For the text-containing cell, return its midpoint in (x, y) coordinate format. 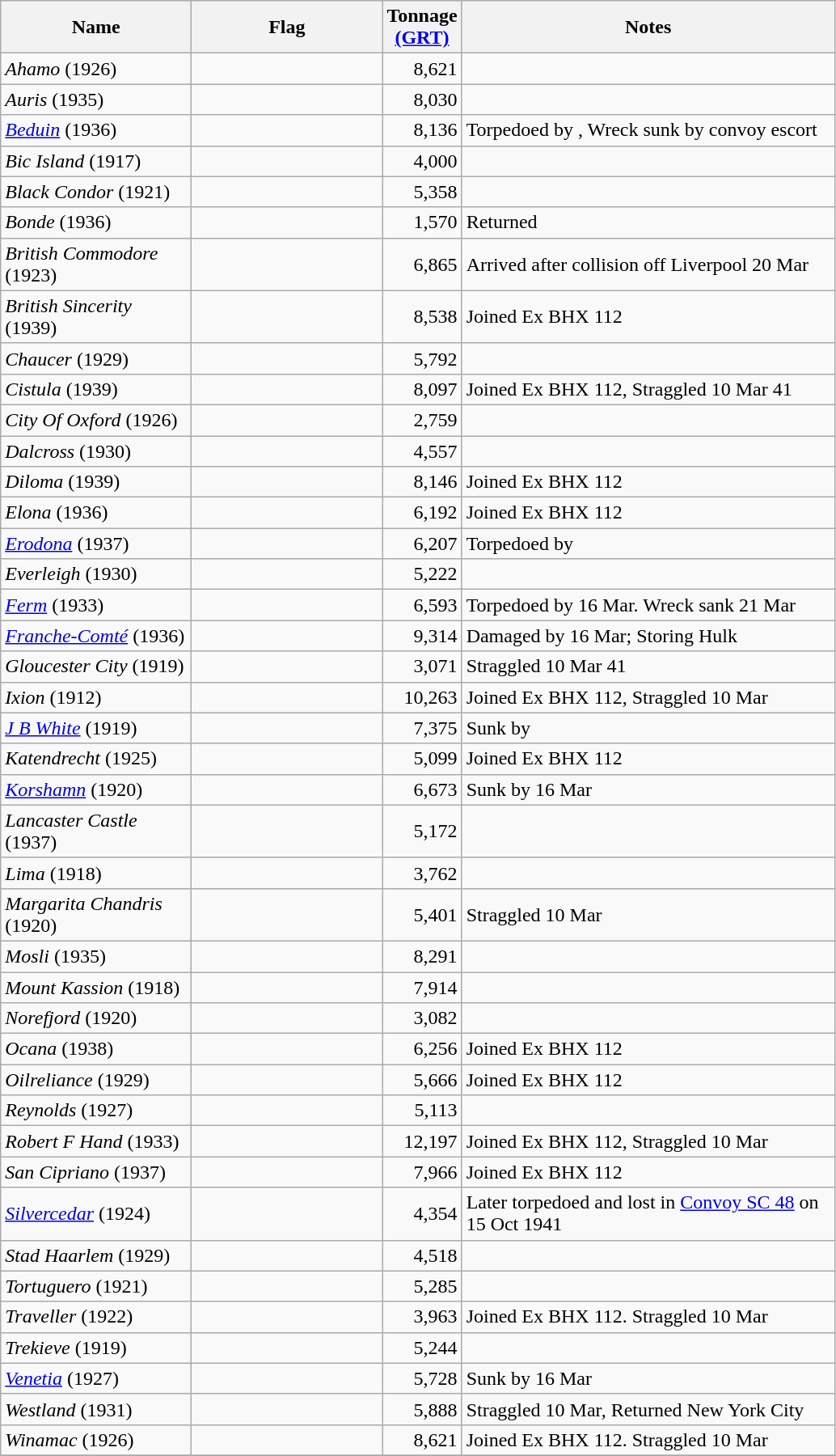
Ferm (1933) (96, 605)
Black Condor (1921) (96, 192)
Torpedoed by 16 Mar. Wreck sank 21 Mar (648, 605)
Winamac (1926) (96, 1440)
5,222 (422, 574)
2,759 (422, 420)
Notes (648, 28)
9,314 (422, 636)
7,375 (422, 728)
Ixion (1912) (96, 697)
5,888 (422, 1409)
British Commodore (1923) (96, 264)
3,082 (422, 1018)
1,570 (422, 222)
5,728 (422, 1378)
4,000 (422, 161)
Damaged by 16 Mar; Storing Hulk (648, 636)
J B White (1919) (96, 728)
Franche-Comté (1936) (96, 636)
5,113 (422, 1111)
Torpedoed by , Wreck sunk by convoy escort (648, 130)
3,963 (422, 1317)
6,192 (422, 513)
3,071 (422, 667)
4,557 (422, 451)
Silvercedar (1924) (96, 1213)
Straggled 10 Mar, Returned New York City (648, 1409)
Bonde (1936) (96, 222)
Cistula (1939) (96, 389)
7,914 (422, 988)
6,256 (422, 1049)
Westland (1931) (96, 1409)
Traveller (1922) (96, 1317)
8,146 (422, 482)
7,966 (422, 1172)
5,358 (422, 192)
Later torpedoed and lost in Convoy SC 48 on 15 Oct 1941 (648, 1213)
City Of Oxford (1926) (96, 420)
5,666 (422, 1080)
Oilreliance (1929) (96, 1080)
Ocana (1938) (96, 1049)
Norefjord (1920) (96, 1018)
3,762 (422, 873)
Tonnage (GRT) (422, 28)
Straggled 10 Mar 41 (648, 667)
5,099 (422, 759)
Ahamo (1926) (96, 69)
Gloucester City (1919) (96, 667)
Name (96, 28)
Dalcross (1930) (96, 451)
Bic Island (1917) (96, 161)
5,792 (422, 358)
Reynolds (1927) (96, 1111)
8,030 (422, 99)
6,865 (422, 264)
Robert F Hand (1933) (96, 1141)
5,244 (422, 1348)
Stad Haarlem (1929) (96, 1255)
5,401 (422, 914)
5,172 (422, 832)
San Cipriano (1937) (96, 1172)
Chaucer (1929) (96, 358)
Beduin (1936) (96, 130)
Arrived after collision off Liverpool 20 Mar (648, 264)
12,197 (422, 1141)
Margarita Chandris (1920) (96, 914)
Sunk by (648, 728)
5,285 (422, 1286)
Venetia (1927) (96, 1378)
8,291 (422, 956)
Everleigh (1930) (96, 574)
Erodona (1937) (96, 544)
Mosli (1935) (96, 956)
Elona (1936) (96, 513)
Tortuguero (1921) (96, 1286)
10,263 (422, 697)
Katendrecht (1925) (96, 759)
Straggled 10 Mar (648, 914)
6,207 (422, 544)
8,097 (422, 389)
8,136 (422, 130)
Lancaster Castle (1937) (96, 832)
6,673 (422, 789)
4,518 (422, 1255)
8,538 (422, 317)
Lima (1918) (96, 873)
Trekieve (1919) (96, 1348)
British Sincerity (1939) (96, 317)
Diloma (1939) (96, 482)
Mount Kassion (1918) (96, 988)
Flag (287, 28)
Auris (1935) (96, 99)
Returned (648, 222)
4,354 (422, 1213)
6,593 (422, 605)
Torpedoed by (648, 544)
Korshamn (1920) (96, 789)
Joined Ex BHX 112, Straggled 10 Mar 41 (648, 389)
